Detect which cell encompasses the target text, then output its (X, Y) center coordinate. 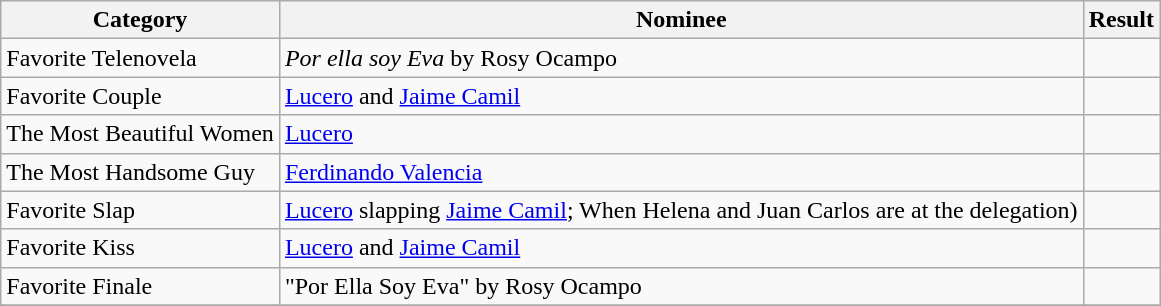
Lucero (681, 134)
Lucero slapping Jaime Camil; When Helena and Juan Carlos are at the delegation) (681, 210)
Favorite Slap (140, 210)
Ferdinando Valencia (681, 172)
Por ella soy Eva by Rosy Ocampo (681, 58)
The Most Handsome Guy (140, 172)
Category (140, 20)
Favorite Telenovela (140, 58)
Nominee (681, 20)
Favorite Finale (140, 286)
"Por Ella Soy Eva" by Rosy Ocampo (681, 286)
Result (1121, 20)
The Most Beautiful Women (140, 134)
Favorite Kiss (140, 248)
Favorite Couple (140, 96)
